Provide the [x, y] coordinate of the cell's center where the given text is located.  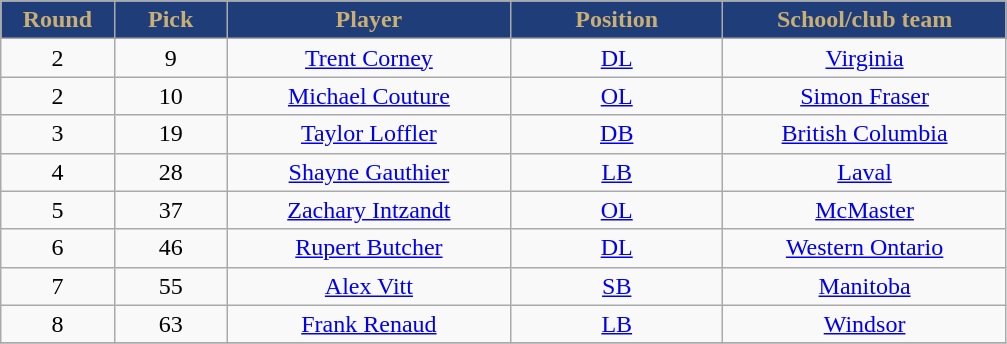
Manitoba [864, 286]
Zachary Intzandt [368, 210]
Windsor [864, 324]
8 [58, 324]
School/club team [864, 20]
10 [170, 96]
Simon Fraser [864, 96]
Round [58, 20]
55 [170, 286]
Laval [864, 172]
5 [58, 210]
46 [170, 248]
Pick [170, 20]
SB [617, 286]
DB [617, 134]
3 [58, 134]
Alex Vitt [368, 286]
British Columbia [864, 134]
Western Ontario [864, 248]
Taylor Loffler [368, 134]
Position [617, 20]
6 [58, 248]
7 [58, 286]
9 [170, 58]
37 [170, 210]
4 [58, 172]
Player [368, 20]
Michael Couture [368, 96]
Virginia [864, 58]
McMaster [864, 210]
Rupert Butcher [368, 248]
Frank Renaud [368, 324]
63 [170, 324]
28 [170, 172]
Trent Corney [368, 58]
19 [170, 134]
Shayne Gauthier [368, 172]
